Output the (x, y) coordinate of the center of the cell containing the given text.  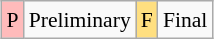
P (13, 20)
Final (186, 20)
F (147, 20)
Preliminary (80, 20)
